From the cell containing the given text, extract its center point as [X, Y] coordinate. 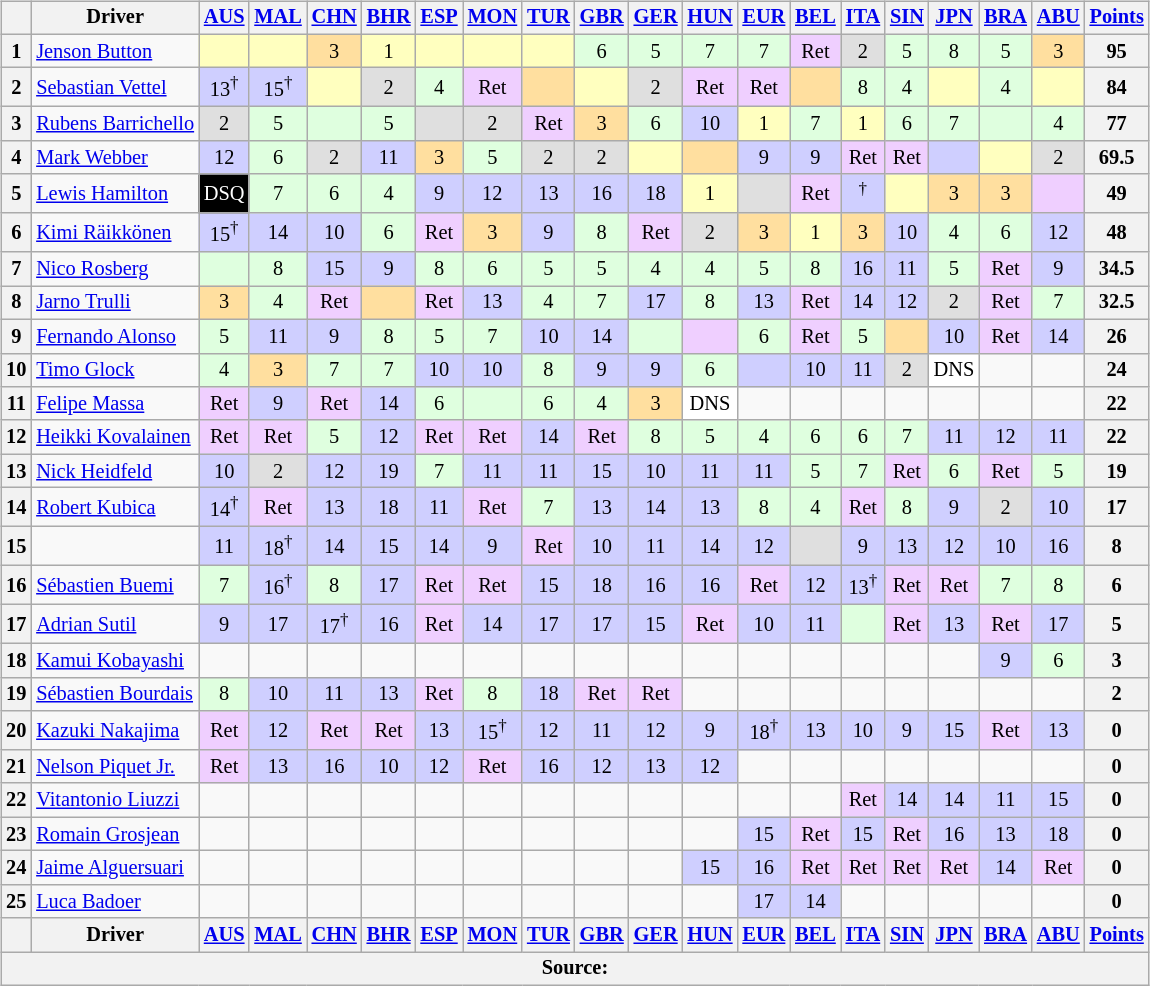
69.5 [1117, 158]
Felipe Massa [115, 404]
Nico Rosberg [115, 269]
21 [16, 767]
Jaime Alguersuari [115, 868]
32.5 [1117, 303]
49 [1117, 194]
Romain Grosjean [115, 834]
95 [1117, 51]
Rubens Barrichello [115, 124]
84 [1117, 88]
Sebastian Vettel [115, 88]
Jarno Trulli [115, 303]
Adrian Sutil [115, 624]
Kazuki Nakajima [115, 730]
17† [334, 624]
Sébastien Bourdais [115, 694]
† [863, 194]
34.5 [1117, 269]
26 [1117, 336]
23 [16, 834]
48 [1117, 232]
Luca Badoer [115, 901]
Timo Glock [115, 370]
DSQ [224, 194]
Mark Webber [115, 158]
Nick Heidfeld [115, 471]
Nelson Piquet Jr. [115, 767]
Vitantonio Liuzzi [115, 800]
Lewis Hamilton [115, 194]
Sébastien Buemi [115, 586]
Jenson Button [115, 51]
20 [16, 730]
Fernando Alonso [115, 336]
Source: [574, 969]
Kimi Räikkönen [115, 232]
Robert Kubica [115, 508]
16† [278, 586]
77 [1117, 124]
14† [224, 508]
25 [16, 901]
Kamui Kobayashi [115, 661]
Heikki Kovalainen [115, 437]
